For the text-containing cell, return its midpoint in (X, Y) coordinate format. 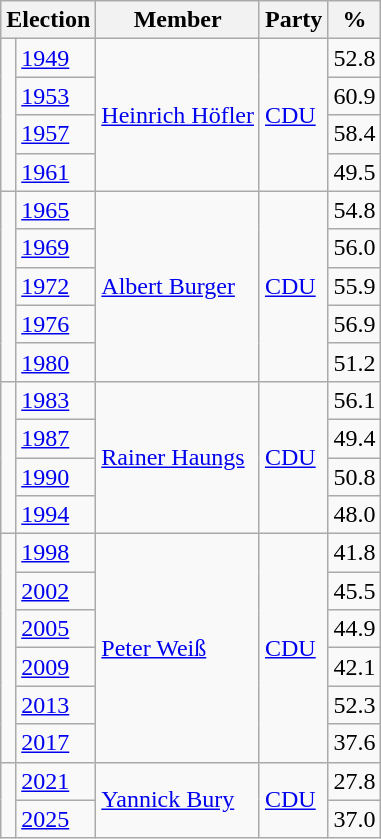
Member (178, 20)
51.2 (354, 362)
1969 (56, 248)
2005 (56, 629)
52.8 (354, 58)
Heinrich Höfler (178, 115)
1987 (56, 438)
60.9 (354, 96)
% (354, 20)
58.4 (354, 134)
Yannick Bury (178, 800)
44.9 (354, 629)
Albert Burger (178, 286)
1998 (56, 553)
45.5 (354, 591)
1980 (56, 362)
56.1 (354, 400)
1990 (56, 477)
Party (293, 20)
1957 (56, 134)
1949 (56, 58)
49.4 (354, 438)
48.0 (354, 515)
1953 (56, 96)
54.8 (354, 210)
2009 (56, 667)
55.9 (354, 286)
Election (48, 20)
2017 (56, 743)
1976 (56, 324)
1983 (56, 400)
27.8 (354, 781)
1961 (56, 172)
1972 (56, 286)
2002 (56, 591)
52.3 (354, 705)
Rainer Haungs (178, 457)
42.1 (354, 667)
56.0 (354, 248)
37.6 (354, 743)
1994 (56, 515)
50.8 (354, 477)
56.9 (354, 324)
41.8 (354, 553)
1965 (56, 210)
2013 (56, 705)
2025 (56, 819)
49.5 (354, 172)
Peter Weiß (178, 648)
2021 (56, 781)
37.0 (354, 819)
